Output the (X, Y) coordinate of the center of the cell containing the given text.  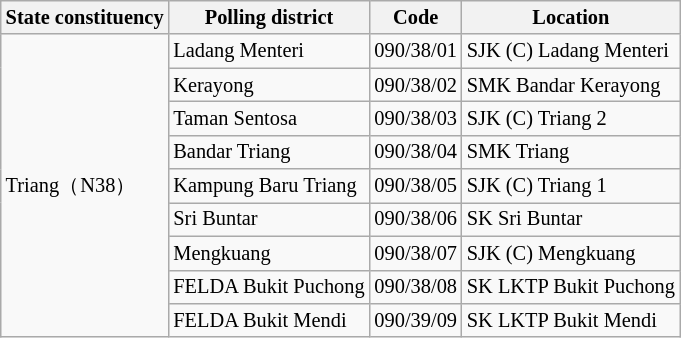
FELDA Bukit Puchong (268, 287)
Code (416, 17)
090/38/04 (416, 152)
SJK (C) Ladang Menteri (571, 51)
Polling district (268, 17)
090/38/06 (416, 219)
090/38/02 (416, 85)
SJK (C) Mengkuang (571, 253)
SMK Bandar Kerayong (571, 85)
SMK Triang (571, 152)
Triang（N38） (85, 186)
SK LKTP Bukit Puchong (571, 287)
Taman Sentosa (268, 118)
090/38/08 (416, 287)
FELDA Bukit Mendi (268, 320)
SK Sri Buntar (571, 219)
090/38/05 (416, 186)
Ladang Menteri (268, 51)
090/38/07 (416, 253)
Kerayong (268, 85)
090/39/09 (416, 320)
Location (571, 17)
SK LKTP Bukit Mendi (571, 320)
090/38/03 (416, 118)
Kampung Baru Triang (268, 186)
Sri Buntar (268, 219)
SJK (C) Triang 1 (571, 186)
SJK (C) Triang 2 (571, 118)
090/38/01 (416, 51)
Mengkuang (268, 253)
Bandar Triang (268, 152)
State constituency (85, 17)
